For the text-containing cell, return its midpoint in (x, y) coordinate format. 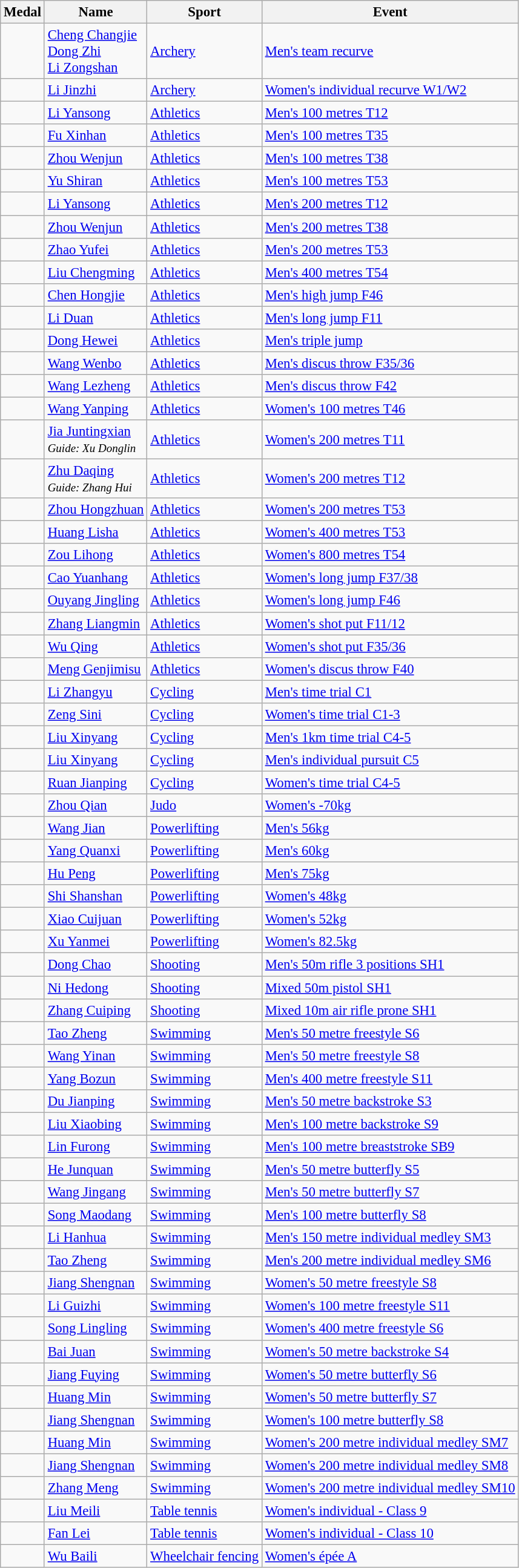
Meng Genjimisu (96, 669)
Women's 50 metre butterfly S7 (390, 1397)
Women's 50 metre backstroke S4 (390, 1351)
Mixed 50m pistol SH1 (390, 988)
Zou Lihong (96, 555)
Men's 50 metre backstroke S3 (390, 1101)
Men's team recurve (390, 51)
Judo (205, 805)
Du Jianping (96, 1101)
Wang Jingang (96, 1192)
Women's individual recurve W1/W2 (390, 90)
Women's long jump F46 (390, 601)
Women's 50 metre freestyle S8 (390, 1283)
Name (96, 12)
Huang Lisha (96, 533)
Men's 100 metres T38 (390, 159)
Women's shot put F11/12 (390, 623)
Medal (23, 12)
Fu Xinhan (96, 136)
Women's long jump F37/38 (390, 578)
Cao Yuanhang (96, 578)
Women's 200 metres T53 (390, 510)
Xu Yanmei (96, 942)
Men's 75kg (390, 874)
Men's 100 metres T53 (390, 181)
Men's 56kg (390, 828)
Men's 100 metre backstroke S9 (390, 1124)
Women's 100 metres T46 (390, 408)
Li Jinzhi (96, 90)
Men's 200 metre individual medley SM6 (390, 1261)
Women's épée A (390, 1557)
Wang Yinan (96, 1055)
Women's time trial C1-3 (390, 715)
Li Guizhi (96, 1306)
Men's 100 metre breaststroke SB9 (390, 1147)
Bai Juan (96, 1351)
He Junquan (96, 1169)
Women's 100 metre freestyle S11 (390, 1306)
Women's 48kg (390, 896)
Zhang Cuiping (96, 1010)
Wang Yanping (96, 408)
Wang Wenbo (96, 363)
Men's discus throw F35/36 (390, 363)
Women's time trial C4-5 (390, 782)
Women's shot put F35/36 (390, 646)
Men's 200 metres T12 (390, 204)
Men's 400 metre freestyle S11 (390, 1078)
Men's time trial C1 (390, 692)
Zhou Qian (96, 805)
Men's 50 metre freestyle S6 (390, 1033)
Men's discus throw F42 (390, 386)
Wu Qing (96, 646)
Men's 50m rifle 3 positions SH1 (390, 965)
Men's 50 metre freestyle S8 (390, 1055)
Women's individual - Class 10 (390, 1534)
Women's 400 metres T53 (390, 533)
Yang Quanxi (96, 851)
Men's 50 metre butterfly S5 (390, 1169)
Women's -70kg (390, 805)
Fan Lei (96, 1534)
Men's high jump F46 (390, 295)
Women's discus throw F40 (390, 669)
Li Duan (96, 318)
Men's individual pursuit C5 (390, 760)
Shi Shanshan (96, 896)
Cheng Changjie Dong Zhi Li Zongshan (96, 51)
Women's 50 metre butterfly S6 (390, 1374)
Yang Bozun (96, 1078)
Ouyang Jingling (96, 601)
Men's 100 metres T35 (390, 136)
Women's 200 metre individual medley SM8 (390, 1465)
Men's 200 metres T53 (390, 249)
Li Hanhua (96, 1238)
Men's 200 metres T38 (390, 227)
Wheelchair fencing (205, 1557)
Jia JuntingxianGuide: Xu Donglin (96, 439)
Chen Hongjie (96, 295)
Men's 100 metres T12 (390, 113)
Liu Meili (96, 1511)
Women's 200 metre individual medley SM10 (390, 1488)
Lin Furong (96, 1147)
Ruan Jianping (96, 782)
Liu Xiaobing (96, 1124)
Zhang Liangmin (96, 623)
Women's 100 metre butterfly S8 (390, 1420)
Women's individual - Class 9 (390, 1511)
Song Lingling (96, 1329)
Jiang Fuying (96, 1374)
Hu Peng (96, 874)
Men's long jump F11 (390, 318)
Men's 100 metre butterfly S8 (390, 1215)
Women's 82.5kg (390, 942)
Men's 400 metres T54 (390, 272)
Zeng Sini (96, 715)
Event (390, 12)
Men's triple jump (390, 341)
Women's 400 metre freestyle S6 (390, 1329)
Women's 52kg (390, 919)
Women's 800 metres T54 (390, 555)
Zhou Hongzhuan (96, 510)
Li Zhangyu (96, 692)
Women's 200 metres T12 (390, 479)
Wang Jian (96, 828)
Sport (205, 12)
Yu Shiran (96, 181)
Mixed 10m air rifle prone SH1 (390, 1010)
Men's 60kg (390, 851)
Zhang Meng (96, 1488)
Zhu DaqingGuide: Zhang Hui (96, 479)
Men's 1km time trial C4-5 (390, 737)
Ni Hedong (96, 988)
Women's 200 metre individual medley SM7 (390, 1443)
Men's 150 metre individual medley SM3 (390, 1238)
Dong Hewei (96, 341)
Zhao Yufei (96, 249)
Wang Lezheng (96, 386)
Women's 200 metres T11 (390, 439)
Liu Chengming (96, 272)
Wu Baili (96, 1557)
Men's 50 metre butterfly S7 (390, 1192)
Dong Chao (96, 965)
Song Maodang (96, 1215)
Xiao Cuijuan (96, 919)
